Scan for the cell matching the given text and deliver its (x, y) coordinate at center. 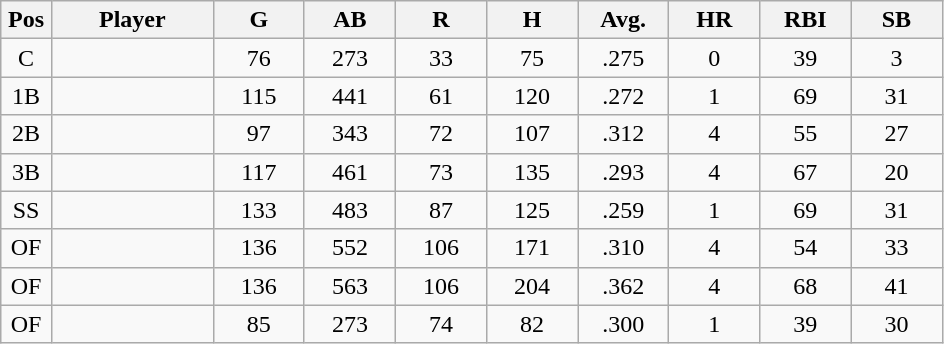
85 (258, 324)
125 (532, 210)
RBI (806, 20)
Player (132, 20)
82 (532, 324)
R (440, 20)
.259 (624, 210)
.293 (624, 172)
.300 (624, 324)
204 (532, 286)
2B (26, 134)
G (258, 20)
0 (714, 58)
Pos (26, 20)
41 (896, 286)
563 (350, 286)
1B (26, 96)
97 (258, 134)
AB (350, 20)
55 (806, 134)
30 (896, 324)
20 (896, 172)
.275 (624, 58)
Avg. (624, 20)
.362 (624, 286)
171 (532, 248)
87 (440, 210)
27 (896, 134)
73 (440, 172)
SS (26, 210)
SB (896, 20)
3 (896, 58)
HR (714, 20)
120 (532, 96)
76 (258, 58)
54 (806, 248)
68 (806, 286)
74 (440, 324)
483 (350, 210)
C (26, 58)
441 (350, 96)
115 (258, 96)
552 (350, 248)
135 (532, 172)
461 (350, 172)
107 (532, 134)
72 (440, 134)
3B (26, 172)
.312 (624, 134)
H (532, 20)
343 (350, 134)
67 (806, 172)
61 (440, 96)
133 (258, 210)
75 (532, 58)
.272 (624, 96)
.310 (624, 248)
117 (258, 172)
